Output the [X, Y] coordinate of the center of the cell containing the given text.  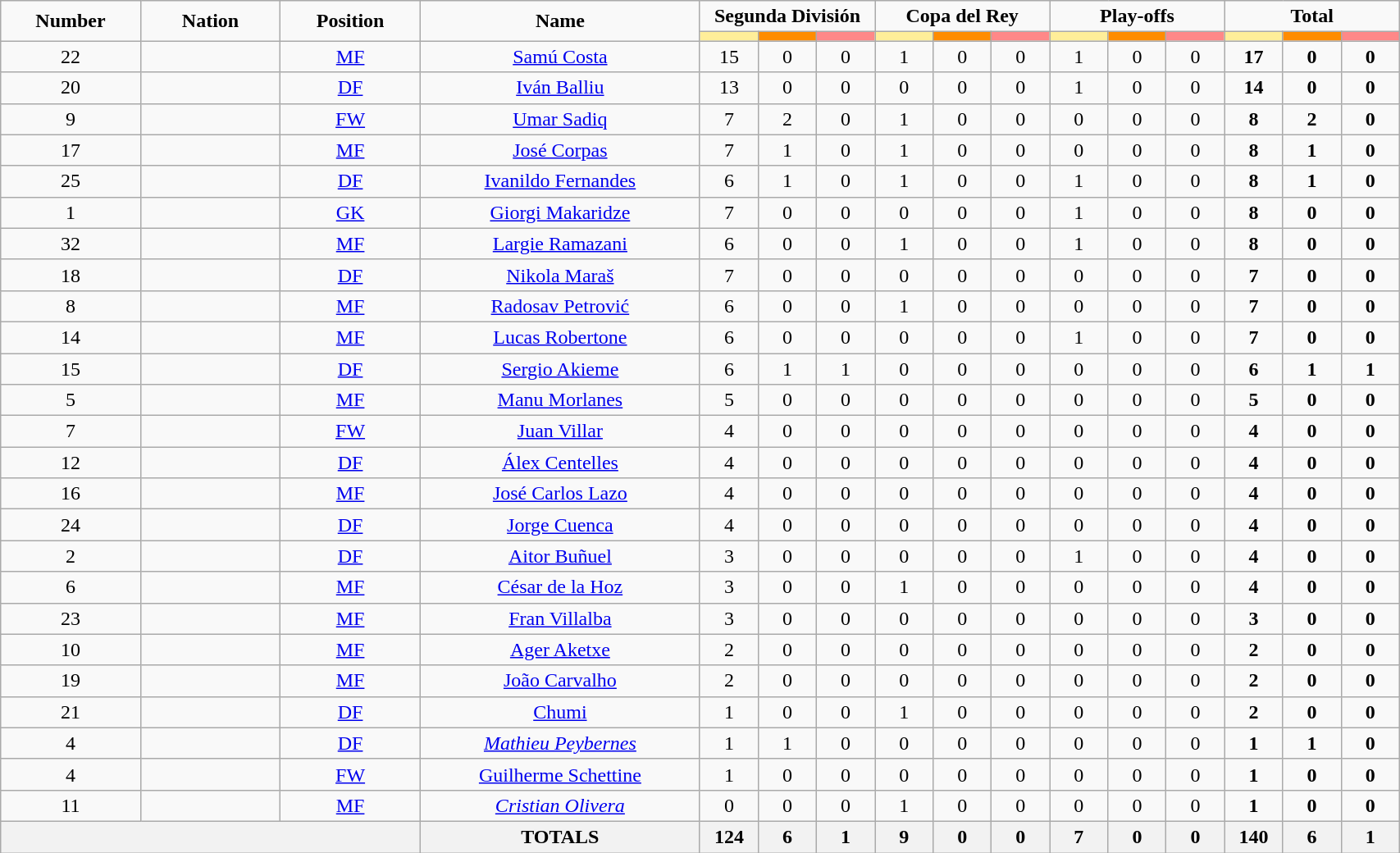
Mathieu Peybernes [559, 743]
Juan Villar [559, 431]
José Carlos Lazo [559, 494]
20 [71, 88]
Largie Ramazani [559, 244]
Manu Morlanes [559, 400]
Lucas Robertone [559, 337]
Play-offs [1137, 16]
18 [71, 275]
João Carvalho [559, 681]
José Corpas [559, 150]
GK [351, 212]
Number [71, 21]
Umar Sadiq [559, 119]
Name [559, 21]
Guilherme Schettine [559, 774]
10 [71, 650]
Jorge Cuenca [559, 525]
22 [71, 57]
Nation [210, 21]
Copa del Rey [963, 16]
Position [351, 21]
124 [728, 837]
Chumi [559, 712]
Aitor Buñuel [559, 556]
Samú Costa [559, 57]
Ivanildo Fernandes [559, 181]
24 [71, 525]
TOTALS [559, 837]
Iván Balliu [559, 88]
Radosav Petrović [559, 306]
140 [1253, 837]
23 [71, 618]
Total [1312, 16]
21 [71, 712]
25 [71, 181]
19 [71, 681]
Álex Centelles [559, 463]
11 [71, 805]
32 [71, 244]
César de la Hoz [559, 587]
12 [71, 463]
Giorgi Makaridze [559, 212]
13 [728, 88]
Sergio Akieme [559, 368]
Segunda División [787, 16]
Fran Villalba [559, 618]
Nikola Maraš [559, 275]
16 [71, 494]
Ager Aketxe [559, 650]
Cristian Olivera [559, 805]
